Pinpoint the cell where the given text exists, returning its (X, Y) midpoint coordinate. 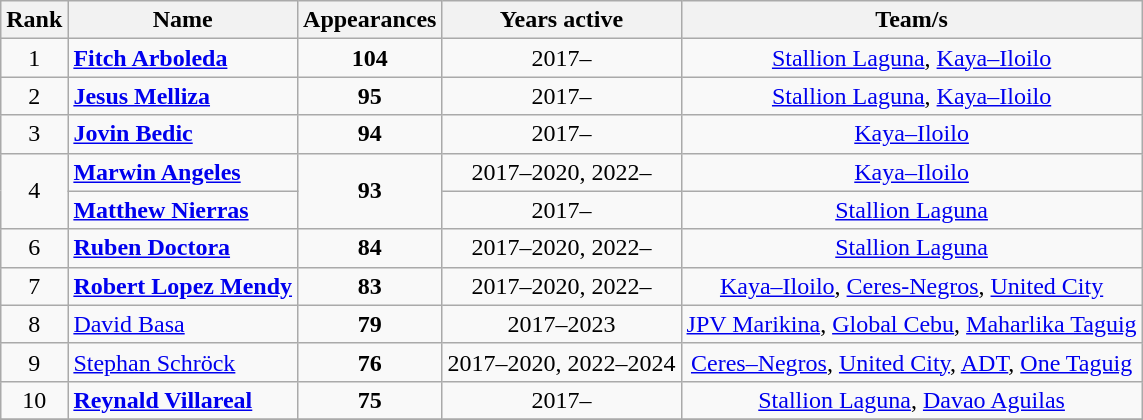
83 (370, 286)
Ruben Doctora (183, 248)
76 (370, 362)
8 (34, 324)
Stephan Schröck (183, 362)
Kaya–Iloilo, Ceres-Negros, United City (912, 286)
Name (183, 20)
Jesus Melliza (183, 96)
Matthew Nierras (183, 210)
104 (370, 58)
1 (34, 58)
4 (34, 191)
75 (370, 400)
Rank (34, 20)
Jovin Bedic (183, 134)
Years active (562, 20)
3 (34, 134)
9 (34, 362)
84 (370, 248)
2 (34, 96)
Fitch Arboleda (183, 58)
Reynald Villareal (183, 400)
Marwin Angeles (183, 172)
Robert Lopez Mendy (183, 286)
6 (34, 248)
79 (370, 324)
Stallion Laguna, Davao Aguilas (912, 400)
7 (34, 286)
2017–2020, 2022–2024 (562, 362)
93 (370, 191)
David Basa (183, 324)
94 (370, 134)
JPV Marikina, Global Cebu, Maharlika Taguig (912, 324)
Ceres–Negros, United City, ADT, One Taguig (912, 362)
Appearances (370, 20)
Team/s (912, 20)
2017–2023 (562, 324)
10 (34, 400)
95 (370, 96)
